Capture the cell that displays the provided text and extract its [x, y] central coordinate. 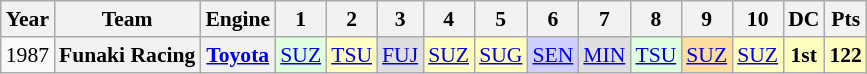
3 [400, 19]
SUG [500, 55]
8 [656, 19]
Team [127, 19]
Engine [238, 19]
Toyota [238, 55]
2 [352, 19]
4 [448, 19]
DC [804, 19]
6 [552, 19]
1st [804, 55]
FUJ [400, 55]
Pts [846, 19]
1 [300, 19]
1987 [28, 55]
122 [846, 55]
10 [758, 19]
9 [706, 19]
7 [604, 19]
5 [500, 19]
MIN [604, 55]
SEN [552, 55]
Year [28, 19]
Funaki Racing [127, 55]
